Determine the [x, y] coordinate at the center of the cell enclosing the given text.  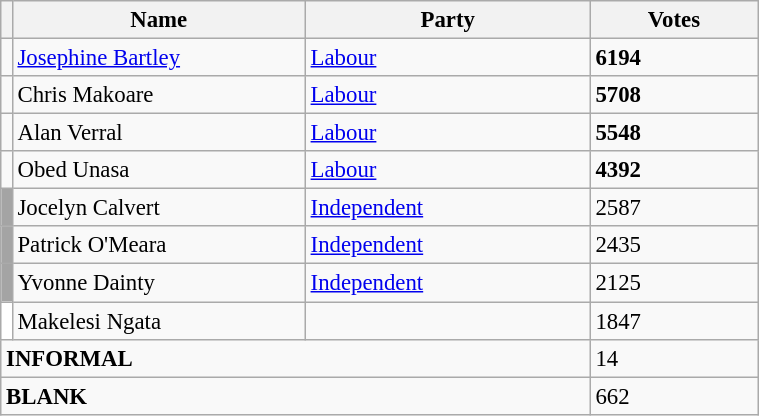
Yvonne Dainty [158, 283]
Votes [674, 20]
INFORMAL [296, 358]
5708 [674, 95]
Party [448, 20]
1847 [674, 321]
Chris Makoare [158, 95]
Alan Verral [158, 133]
6194 [674, 58]
2587 [674, 208]
Obed Unasa [158, 170]
Name [158, 20]
Jocelyn Calvert [158, 208]
14 [674, 358]
2435 [674, 245]
Makelesi Ngata [158, 321]
2125 [674, 283]
662 [674, 396]
Patrick O'Meara [158, 245]
5548 [674, 133]
4392 [674, 170]
BLANK [296, 396]
Josephine Bartley [158, 58]
